For the text-containing cell, return its midpoint in (x, y) coordinate format. 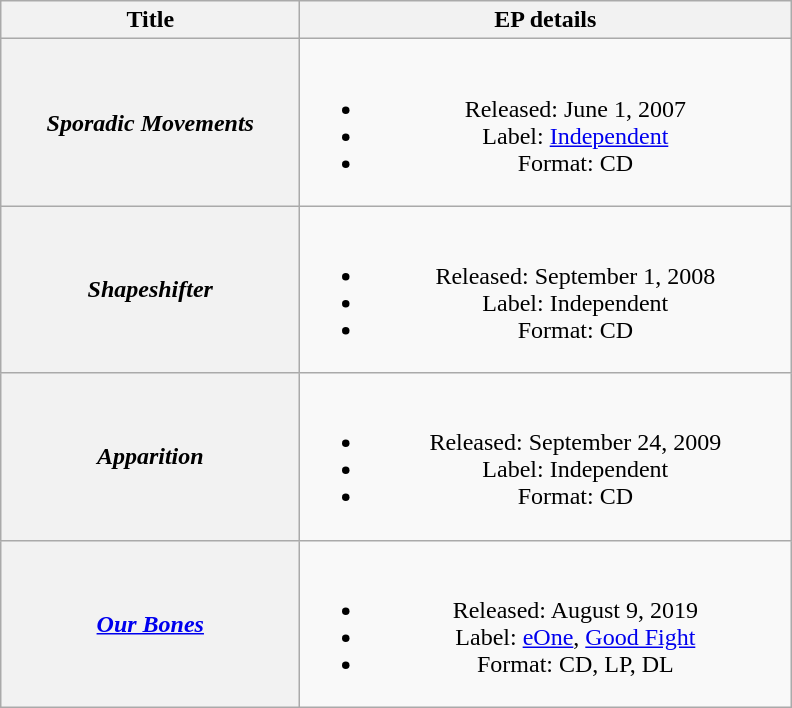
EP details (546, 20)
Apparition (150, 456)
Released: June 1, 2007Label: IndependentFormat: CD (546, 122)
Released: September 24, 2009Label: IndependentFormat: CD (546, 456)
Our Bones (150, 624)
Sporadic Movements (150, 122)
Released: August 9, 2019Label: eOne, Good FightFormat: CD, LP, DL (546, 624)
Released: September 1, 2008Label: IndependentFormat: CD (546, 290)
Title (150, 20)
Shapeshifter (150, 290)
